Return (X, Y) of the center of cell containing provided text 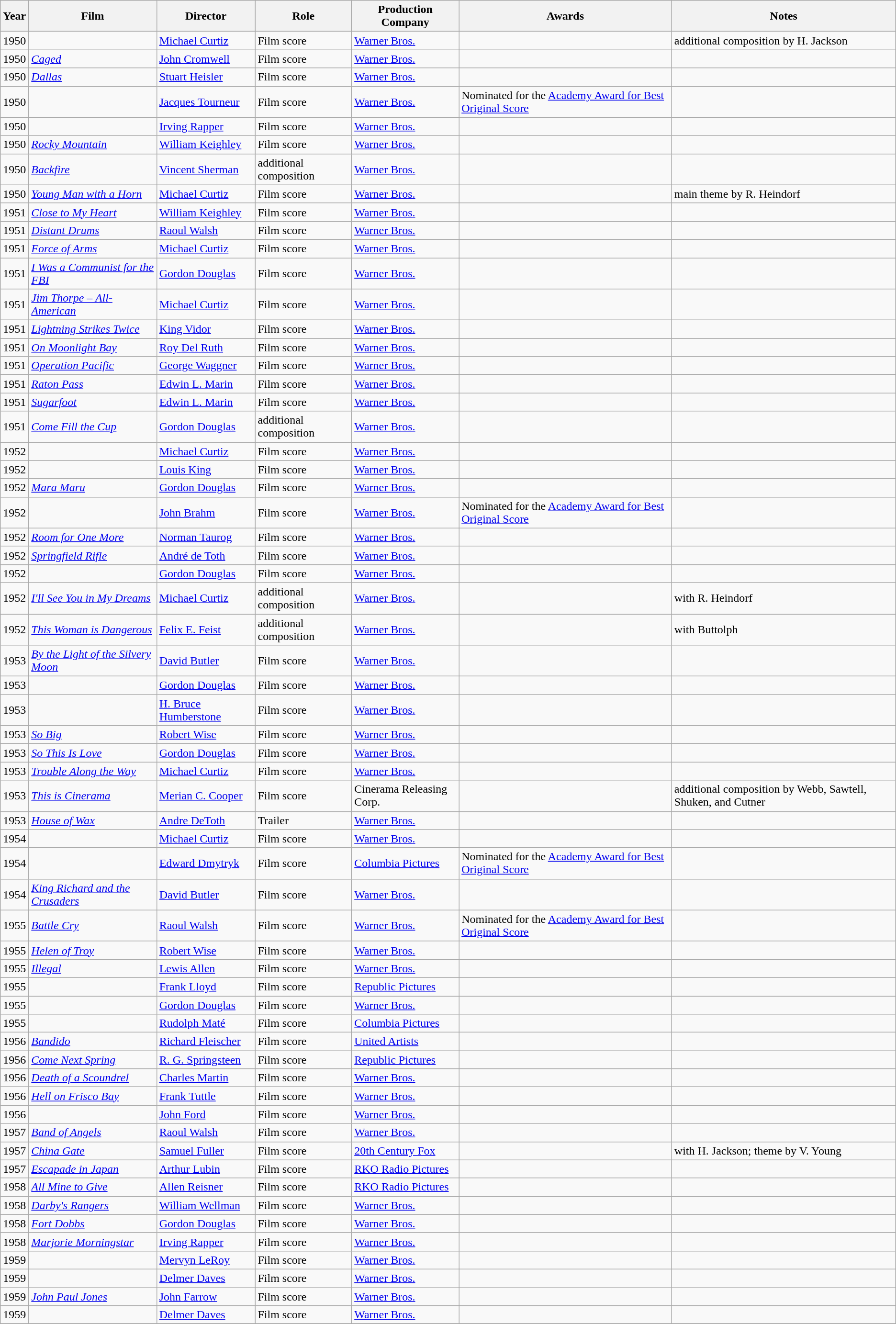
John Paul Jones (93, 1297)
Young Man with a Horn (93, 194)
John Ford (206, 1114)
William Wellman (206, 1205)
Fort Dobbs (93, 1223)
Frank Lloyd (206, 987)
Louis King (206, 470)
All Mine to Give (93, 1187)
with R. Heindorf (784, 598)
Trailer (303, 820)
Darby's Rangers (93, 1205)
Cinerama Releasing Corp. (405, 796)
Helen of Troy (93, 950)
Room for One More (93, 537)
Marjorie Morningstar (93, 1242)
George Waggner (206, 366)
Mara Maru (93, 488)
with Buttolph (784, 629)
Dallas (93, 77)
Andre DeToth (206, 820)
This Woman is Dangerous (93, 629)
John Brahm (206, 512)
China Gate (93, 1151)
Stuart Heisler (206, 77)
Sugarfoot (93, 402)
Samuel Fuller (206, 1151)
R. G. Springsteen (206, 1060)
Merian C. Cooper (206, 796)
Production Company (405, 16)
John Farrow (206, 1297)
Awards (566, 16)
20th Century Fox (405, 1151)
Band of Angels (93, 1133)
Edward Dmytryk (206, 864)
Roy Del Ruth (206, 348)
Distant Drums (93, 230)
John Cromwell (206, 59)
Film (93, 16)
Bandido (93, 1042)
United Artists (405, 1042)
Jacques Tourneur (206, 101)
Charles Martin (206, 1078)
H. Bruce Humberstone (206, 710)
I Was a Communist for the FBI (93, 273)
I'll See You in My Dreams (93, 598)
Close to My Heart (93, 212)
additional composition by H. Jackson (784, 41)
Director (206, 16)
By the Light of the Silvery Moon (93, 661)
Death of a Scoundrel (93, 1078)
Come Fill the Cup (93, 427)
So Big (93, 735)
Raton Pass (93, 384)
Springfield Rifle (93, 555)
with H. Jackson; theme by V. Young (784, 1151)
Trouble Along the Way (93, 771)
So This Is Love (93, 753)
This is Cinerama (93, 796)
Notes (784, 16)
main theme by R. Heindorf (784, 194)
Hell on Frisco Bay (93, 1096)
Frank Tuttle (206, 1096)
Rudolph Maté (206, 1023)
Battle Cry (93, 926)
additional composition by Webb, Sawtell, Shuken, and Cutner (784, 796)
André de Toth (206, 555)
Illegal (93, 968)
Rocky Mountain (93, 145)
On Moonlight Bay (93, 348)
Backfire (93, 169)
Arthur Lubin (206, 1169)
Lewis Allen (206, 968)
Mervyn LeRoy (206, 1260)
Escapade in Japan (93, 1169)
Operation Pacific (93, 366)
King Vidor (206, 329)
Norman Taurog (206, 537)
Caged (93, 59)
Role (303, 16)
Come Next Spring (93, 1060)
Force of Arms (93, 248)
Richard Fleischer (206, 1042)
House of Wax (93, 820)
Vincent Sherman (206, 169)
Allen Reisner (206, 1187)
Felix E. Feist (206, 629)
Jim Thorpe – All-American (93, 304)
Year (14, 16)
Lightning Strikes Twice (93, 329)
King Richard and the Crusaders (93, 894)
